Return (X, Y) of the center of cell containing provided text 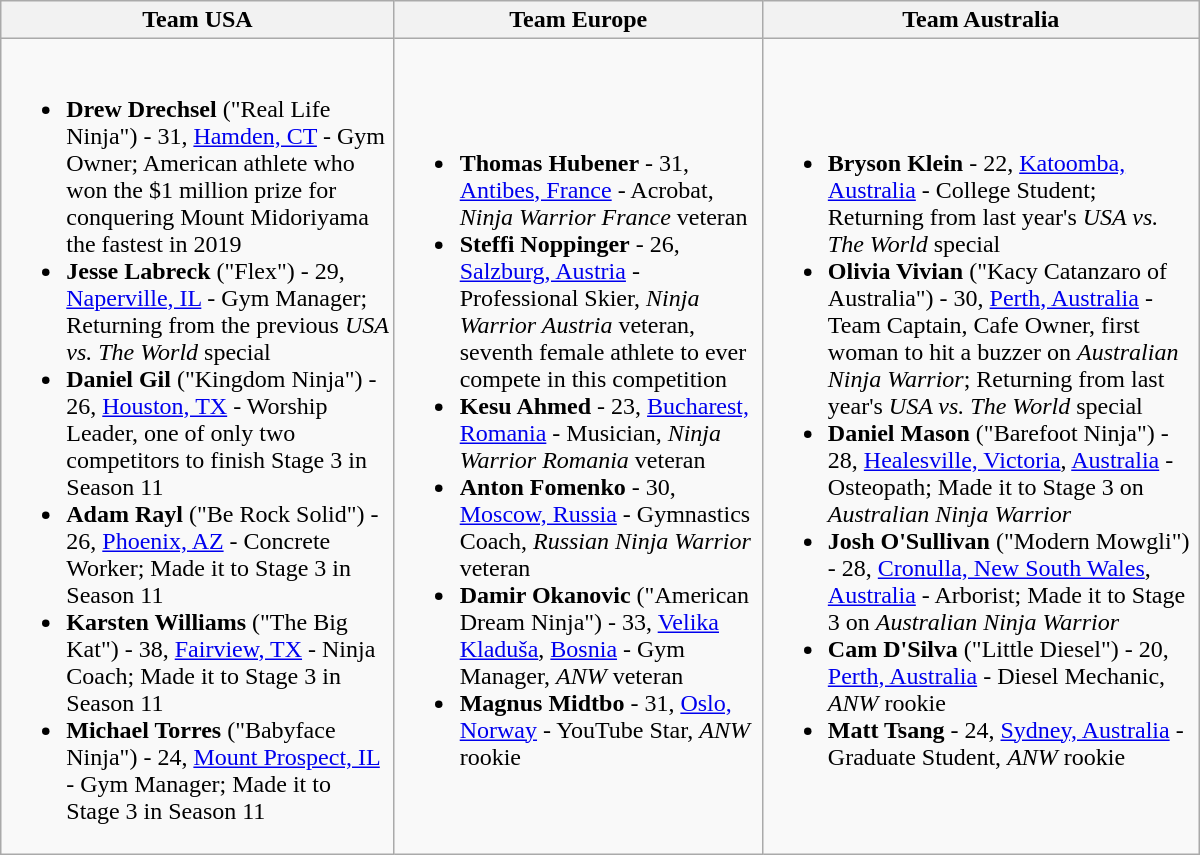
Team USA (198, 20)
Team Australia (980, 20)
Team Europe (578, 20)
